Pinpoint the cell where the given text exists, returning its (X, Y) midpoint coordinate. 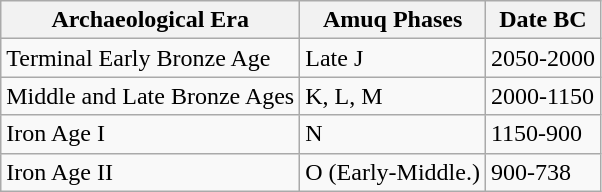
Terminal Early Bronze Age (150, 58)
900-738 (542, 172)
2000-1150 (542, 96)
K, L, M (393, 96)
Middle and Late Bronze Ages (150, 96)
Iron Age I (150, 134)
Date BC (542, 20)
N (393, 134)
Amuq Phases (393, 20)
1150-900 (542, 134)
2050-2000 (542, 58)
Late J (393, 58)
Iron Age II (150, 172)
O (Early-Middle.) (393, 172)
Archaeological Era (150, 20)
